Return [X, Y] of the center of cell containing provided text 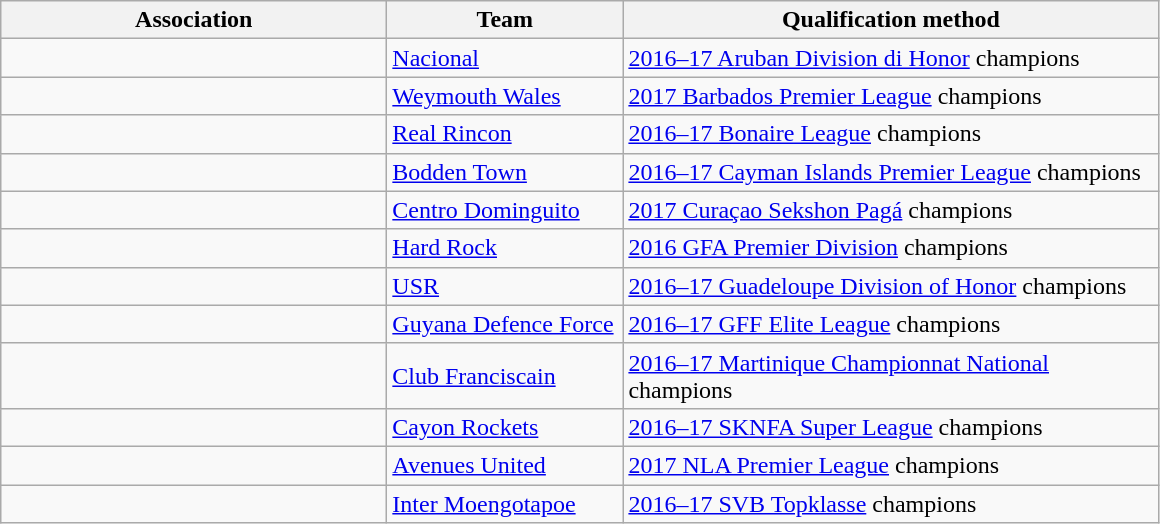
Qualification method [891, 20]
Guyana Defence Force [505, 324]
2016–17 Martinique Championnat National champions [891, 376]
Weymouth Wales [505, 96]
2017 Curaçao Sekshon Pagá champions [891, 210]
Avenues United [505, 465]
Club Franciscain [505, 376]
2016 GFA Premier Division champions [891, 248]
Inter Moengotapoe [505, 503]
2016–17 Bonaire League champions [891, 134]
2016–17 GFF Elite League champions [891, 324]
Association [194, 20]
Bodden Town [505, 172]
Cayon Rockets [505, 427]
Centro Dominguito [505, 210]
2016–17 SKNFA Super League champions [891, 427]
Real Rincon [505, 134]
Hard Rock [505, 248]
2016–17 SVB Topklasse champions [891, 503]
Team [505, 20]
2016–17 Cayman Islands Premier League champions [891, 172]
2017 NLA Premier League champions [891, 465]
Nacional [505, 58]
USR [505, 286]
2016–17 Guadeloupe Division of Honor champions [891, 286]
2017 Barbados Premier League champions [891, 96]
2016–17 Aruban Division di Honor champions [891, 58]
